Search for the cell housing the specified text and yield its [X, Y] center coordinate. 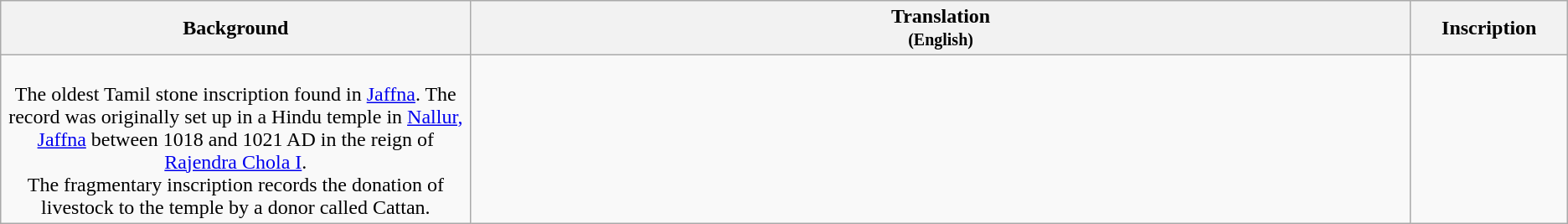
Inscription [1489, 29]
Translation(English) [941, 29]
Background [236, 29]
